Locate the cell with the specified text and output its [x, y] center coordinate. 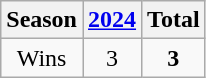
Wins [42, 58]
Total [174, 20]
2024 [112, 20]
Season [42, 20]
